Detect which cell encompasses the target text, then output its [x, y] center coordinate. 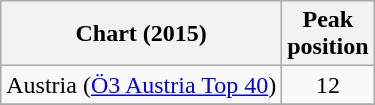
Austria (Ö3 Austria Top 40) [142, 85]
Peakposition [328, 34]
Chart (2015) [142, 34]
12 [328, 85]
